Find where the given text appears and provide that cell's center as [x, y] coordinate. 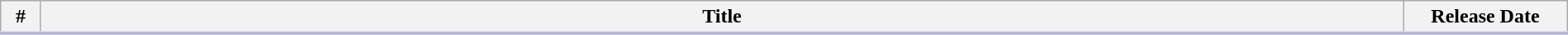
Release Date [1485, 17]
# [22, 17]
Title [721, 17]
